Scan for the cell matching the given text and deliver its [X, Y] coordinate at center. 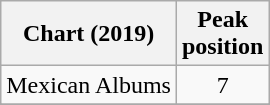
Peakposition [222, 34]
Mexican Albums [89, 85]
7 [222, 85]
Chart (2019) [89, 34]
